From the cell containing the given text, extract its center point as (x, y) coordinate. 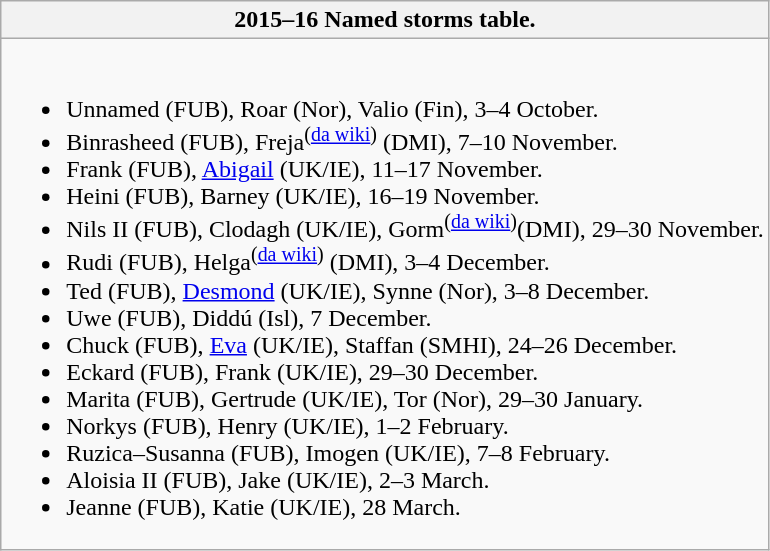
2015–16 Named storms table. (385, 20)
